Return the (x, y) coordinate for the center point of the cell that contains the specified text.  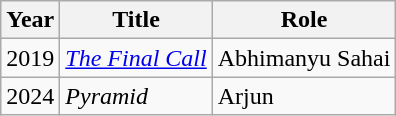
2019 (30, 58)
Role (304, 20)
2024 (30, 96)
Title (136, 20)
Year (30, 20)
Pyramid (136, 96)
The Final Call (136, 58)
Abhimanyu Sahai (304, 58)
Arjun (304, 96)
